Search for the cell housing the specified text and yield its (X, Y) center coordinate. 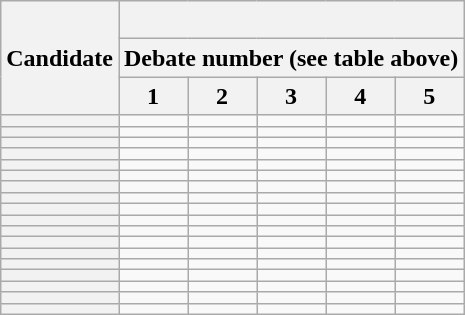
5 (430, 96)
2 (222, 96)
1 (152, 96)
Candidate (60, 58)
Debate number (see table above) (290, 58)
4 (360, 96)
3 (292, 96)
